Provide the [X, Y] coordinate of the cell's center where the given text is located.  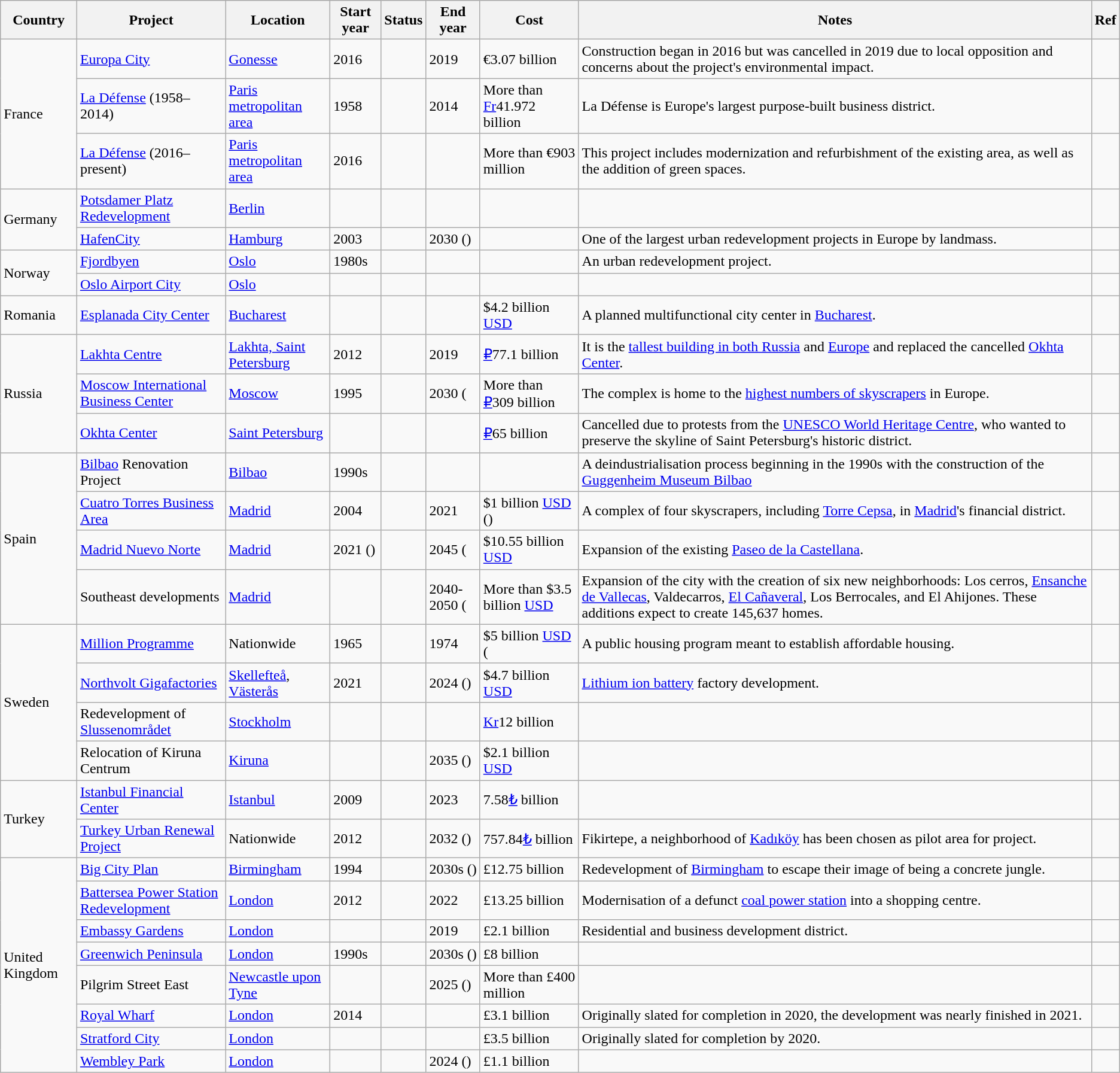
£12.75 billion [529, 870]
La Défense (1958–2014) [151, 106]
Moscow [278, 394]
Berlin [278, 208]
Greenwich Peninsula [151, 954]
1958 [355, 106]
An urban redevelopment project. [835, 262]
Skellefteå, Västerås [278, 682]
Cuatro Torres Business Area [151, 511]
2021 () [355, 549]
1980s [355, 262]
2022 [453, 900]
Norway [39, 273]
Newcastle upon Tyne [278, 985]
Notes [835, 20]
Istanbul Financial Center [151, 800]
Relocation of Kiruna Centrum [151, 760]
United Kingdom [39, 965]
2035 () [453, 760]
Kr12 billion [529, 722]
Okhta Center [151, 433]
Bilbao [278, 472]
1965 [355, 644]
A public housing program meant to establish affordable housing. [835, 644]
Bucharest [278, 315]
2040-2050 ( [453, 597]
$4.2 billion USD [529, 315]
France [39, 114]
₽65 billion [529, 433]
Country [39, 20]
1995 [355, 394]
2025 () [453, 985]
Redevelopment of Birmingham to escape their image of being a concrete jungle. [835, 870]
One of the largest urban redevelopment projects in Europe by landmass. [835, 239]
Modernisation of a defunct coal power station into a shopping centre. [835, 900]
7.58₺ billion [529, 800]
Lithium ion battery factory development. [835, 682]
Gonesse [278, 59]
Embassy Gardens [151, 931]
1974 [453, 644]
757.84₺ billion [529, 839]
£8 billion [529, 954]
La Défense is Europe's largest purpose-built business district. [835, 106]
Turkey Urban Renewal Project [151, 839]
Turkey [39, 819]
Istanbul [278, 800]
1994 [355, 870]
Big City Plan [151, 870]
Originally slated for completion by 2020. [835, 1038]
Ref [1106, 20]
€3.07 billion [529, 59]
End year [453, 20]
Spain [39, 539]
£3.5 billion [529, 1038]
The complex is home to the highest numbers of skyscrapers in Europe. [835, 394]
2003 [355, 239]
2023 [453, 800]
Status [403, 20]
Europa City [151, 59]
More than Fr41.972 billion [529, 106]
$1 billion USD () [529, 511]
Lakhta Centre [151, 354]
Southeast developments [151, 597]
Cost [529, 20]
$10.55 billion USD [529, 549]
Start year [355, 20]
Saint Petersburg [278, 433]
Hamburg [278, 239]
£1.1 billion [529, 1061]
Northvolt Gigafactories [151, 682]
Redevelopment of Slussenområdet [151, 722]
2009 [355, 800]
2004 [355, 511]
A deindustrialisation process beginning in the 1990s with the construction of the Guggenheim Museum Bilbao [835, 472]
Esplanada City Center [151, 315]
2045 ( [453, 549]
Potsdamer Platz Redevelopment [151, 208]
Construction began in 2016 but was cancelled in 2019 due to local opposition and concerns about the project's environmental impact. [835, 59]
Cancelled due to protests from the UNESCO World Heritage Centre, who wanted to preserve the skyline of Saint Petersburg's historic district. [835, 433]
Million Programme [151, 644]
Expansion of the existing Paseo de la Castellana. [835, 549]
Wembley Park [151, 1061]
Romania [39, 315]
More than £400 million [529, 985]
£13.25 billion [529, 900]
Moscow International Business Center [151, 394]
2032 () [453, 839]
A planned multifunctional city center in Bucharest. [835, 315]
HafenCity [151, 239]
₽77.1 billion [529, 354]
$5 billion USD ( [529, 644]
Battersea Power Station Redevelopment [151, 900]
It is the tallest building in both Russia and Europe and replaced the cancelled Okhta Center. [835, 354]
A complex of four skyscrapers, including Torre Cepsa, in Madrid's financial district. [835, 511]
Stockholm [278, 722]
2030 () [453, 239]
2030 ( [453, 394]
Bilbao Renovation Project [151, 472]
Pilgrim Street East [151, 985]
Originally slated for completion in 2020, the development was nearly finished in 2021. [835, 1016]
$2.1 billion USD [529, 760]
Russia [39, 394]
Lakhta, Saint Petersburg [278, 354]
Germany [39, 219]
This project includes modernization and refurbishment of the existing area, as well as the addition of green spaces. [835, 161]
Royal Wharf [151, 1016]
Kiruna [278, 760]
Fjordbyen [151, 262]
Madrid Nuevo Norte [151, 549]
Birmingham [278, 870]
Fikirtepe, a neighborhood of Kadıköy has been chosen as pilot area for project. [835, 839]
Sweden [39, 702]
More than ₽309 billion [529, 394]
More than €903 million [529, 161]
Location [278, 20]
La Défense (2016–present) [151, 161]
Project [151, 20]
Residential and business development district. [835, 931]
Oslo Airport City [151, 284]
More than $3.5 billion USD [529, 597]
£3.1 billion [529, 1016]
Stratford City [151, 1038]
£2.1 billion [529, 931]
$4.7 billion USD [529, 682]
